Detect which cell encompasses the target text, then output its (x, y) center coordinate. 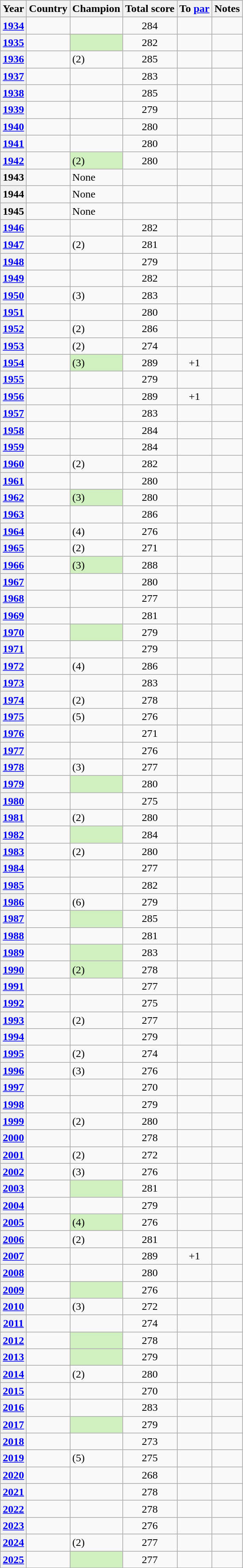
1964 (13, 531)
2000 (13, 1138)
2001 (13, 1155)
1937 (13, 76)
1995 (13, 1054)
1969 (13, 616)
2024 (13, 1542)
2012 (13, 1340)
Total score (150, 9)
1960 (13, 464)
2011 (13, 1324)
1935 (13, 43)
1978 (13, 767)
1991 (13, 986)
1946 (13, 228)
1977 (13, 751)
1999 (13, 1121)
2004 (13, 1205)
Year (13, 9)
1984 (13, 868)
1986 (13, 902)
1975 (13, 716)
2008 (13, 1273)
1992 (13, 1003)
1939 (13, 110)
2006 (13, 1239)
1955 (13, 379)
1938 (13, 93)
1981 (13, 818)
1934 (13, 26)
1976 (13, 733)
2025 (13, 1559)
1963 (13, 515)
1940 (13, 127)
1983 (13, 852)
1967 (13, 582)
268 (150, 1475)
1990 (13, 969)
(6) (97, 902)
1985 (13, 885)
2014 (13, 1374)
2020 (13, 1475)
1957 (13, 413)
1987 (13, 919)
1980 (13, 801)
Country (48, 9)
1998 (13, 1104)
Notes (227, 9)
2019 (13, 1458)
1958 (13, 430)
2023 (13, 1525)
2010 (13, 1307)
1959 (13, 447)
1954 (13, 363)
1947 (13, 245)
2002 (13, 1172)
1941 (13, 143)
1982 (13, 835)
Champion (97, 9)
2013 (13, 1357)
2016 (13, 1408)
1965 (13, 548)
1974 (13, 700)
1966 (13, 565)
1942 (13, 160)
2007 (13, 1256)
1943 (13, 177)
1945 (13, 211)
1950 (13, 295)
1956 (13, 396)
2015 (13, 1391)
2018 (13, 1441)
1994 (13, 1037)
1936 (13, 59)
1952 (13, 329)
2009 (13, 1290)
2021 (13, 1492)
1962 (13, 498)
1973 (13, 683)
1996 (13, 1071)
1948 (13, 262)
288 (150, 565)
1988 (13, 936)
1944 (13, 194)
1961 (13, 480)
1972 (13, 666)
1949 (13, 279)
2022 (13, 1509)
2003 (13, 1189)
1970 (13, 632)
1968 (13, 599)
1971 (13, 649)
1997 (13, 1088)
1993 (13, 1020)
1989 (13, 952)
273 (150, 1441)
1953 (13, 346)
2017 (13, 1425)
1951 (13, 312)
2005 (13, 1222)
1979 (13, 784)
To par (194, 9)
